Search for the cell housing the specified text and yield its [X, Y] center coordinate. 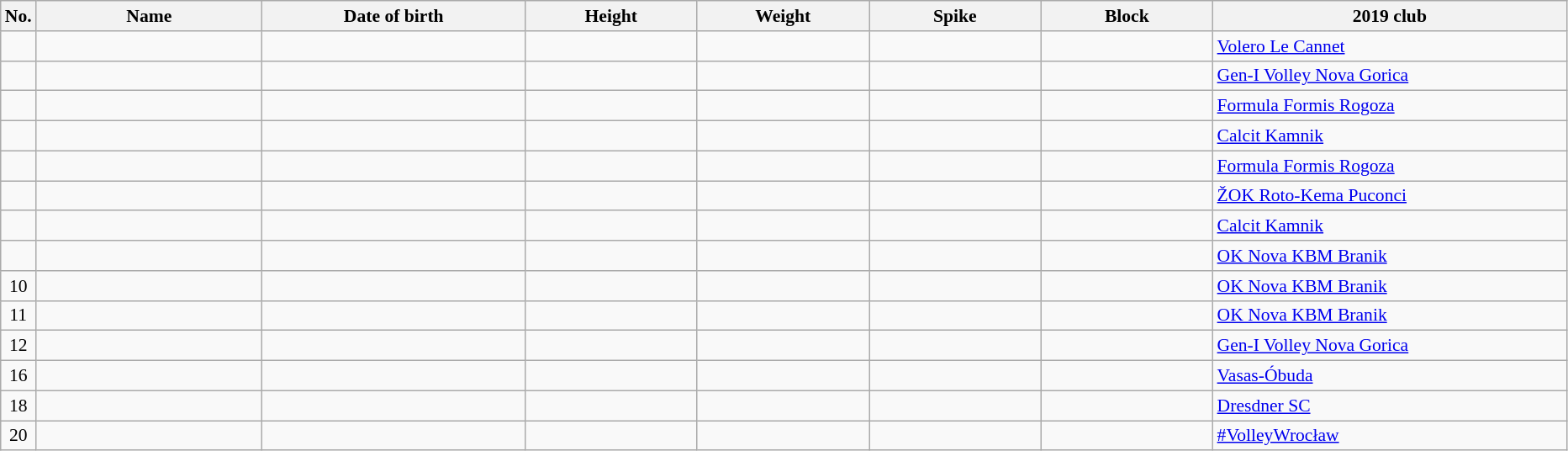
No. [18, 16]
18 [18, 406]
2019 club [1391, 16]
12 [18, 346]
Vasas-Óbuda [1391, 376]
20 [18, 436]
11 [18, 316]
10 [18, 286]
Spike [955, 16]
Block [1127, 16]
Height [610, 16]
#VolleyWrocław [1391, 436]
16 [18, 376]
Weight [784, 16]
Date of birth [393, 16]
Name [150, 16]
Dresdner SC [1391, 406]
ŽOK Roto-Kema Puconci [1391, 196]
Volero Le Cannet [1391, 46]
